Detect which cell encompasses the target text, then output its (X, Y) center coordinate. 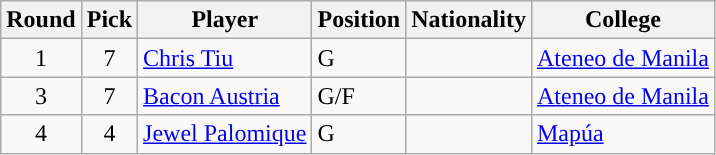
Mapúa (622, 134)
College (622, 20)
Chris Tiu (225, 58)
3 (41, 96)
G/F (359, 96)
Position (359, 20)
Jewel Palomique (225, 134)
Bacon Austria (225, 96)
Player (225, 20)
Nationality (469, 20)
1 (41, 58)
Pick (109, 20)
Round (41, 20)
